Find where the given text appears and provide that cell's center as (X, Y) coordinate. 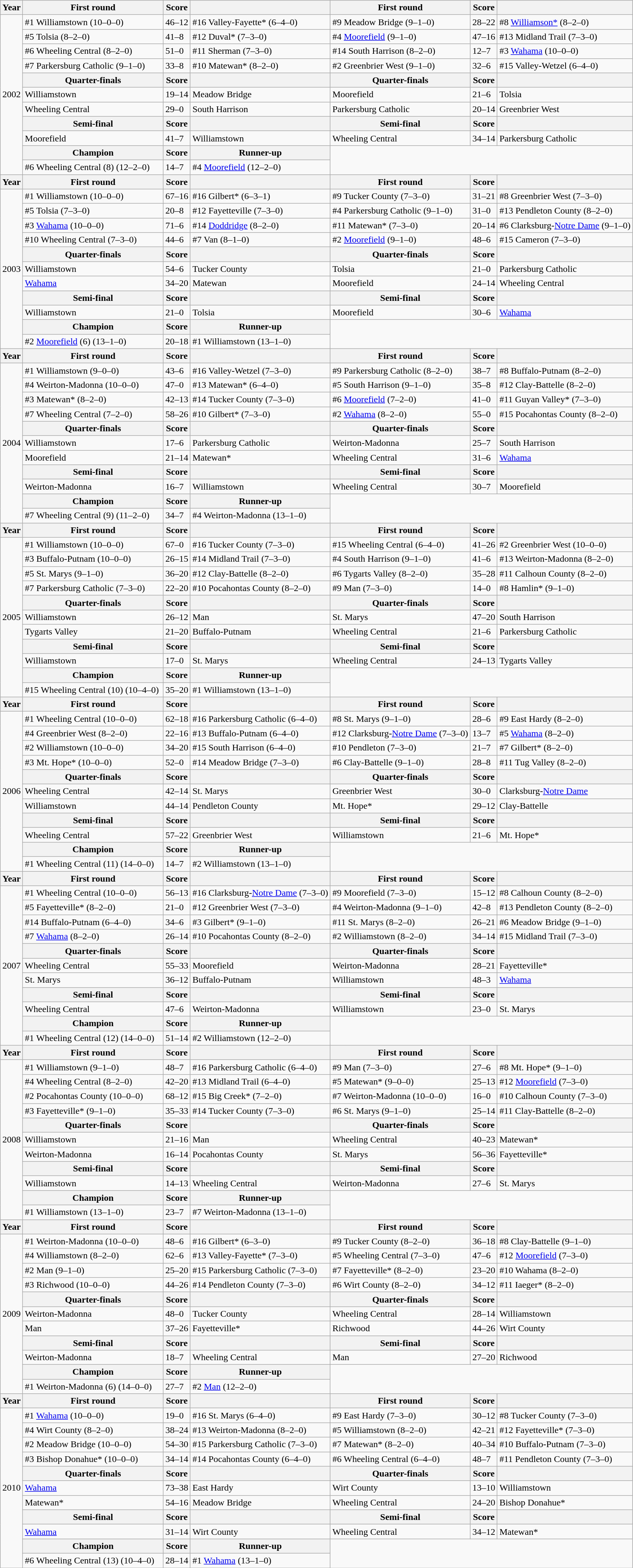
#2 Man (9–1–0) (93, 1270)
26–14 (177, 937)
#11 Tug Valley (8–2–0) (565, 762)
#1 Wahama (13–1–0) (260, 1560)
#15 Valley-Wetzel (6–4–0) (565, 66)
#4 Moorefield (9–1–0) (400, 37)
23–7 (177, 1212)
Clay-Battelle (565, 806)
36–12 (177, 980)
13–10 (484, 1488)
62–6 (177, 1256)
#14 Pocahontas County (6–4–0) (260, 1459)
55–33 (177, 966)
#9 Tucker County (8–2–0) (400, 1241)
#11 Matewan* (7–3–0) (400, 225)
#16 Tucker County (7–3–0) (260, 545)
#8 Tucker County (7–3–0) (565, 1415)
#12 Clarksburg-Notre Dame (7–3–0) (400, 733)
42–8 (484, 908)
#1 Wahama (10–0–0) (93, 1415)
#4 South Harrison (9–1–0) (400, 559)
15–12 (484, 893)
2008 (11, 1139)
#2 Moorefield (6) (13–1–0) (93, 341)
40–34 (484, 1444)
#9 Tucker County (7–3–0) (400, 196)
#4 Weirton-Madonna (10–0–0) (93, 385)
#5 Tolsia (7–3–0) (93, 211)
25–7 (484, 443)
26–21 (484, 922)
16–14 (177, 1154)
#7 Parkersburg Catholic (7–3–0) (93, 588)
#16 St. Marys (6–4–0) (260, 1415)
2010 (11, 1488)
32–6 (484, 66)
2007 (11, 966)
#10 Wheeling Central (7–3–0) (93, 240)
#12 Fayetteville (7–3–0) (260, 211)
#8 Buffalo-Putnam (8–2–0) (565, 370)
#5 St. Marys (9–1–0) (93, 574)
#14 Midland Trail (7–3–0) (260, 559)
41–26 (484, 545)
#8 Williamson* (8–2–0) (565, 22)
#4 Parkersburg Catholic (9–1–0) (400, 211)
2002 (11, 95)
22–20 (177, 588)
#12 Fayetteville* (7–3–0) (565, 1430)
#2 Wahama (8–2–0) (400, 414)
47–20 (484, 617)
27–20 (484, 1358)
71–6 (177, 225)
#15 Cameron (7–3–0) (565, 240)
17–6 (177, 443)
#2 Moorefield (9–1–0) (400, 240)
41–8 (177, 37)
#5 Matewan* (9–0–0) (400, 1081)
#9 East Hardy (7–3–0) (400, 1415)
30–0 (484, 791)
21–7 (484, 748)
#3 Fayetteville* (9–1–0) (93, 1111)
#8 Calhoun County (8–2–0) (565, 893)
#4 Weirton-Madonna (9–1–0) (400, 908)
#6 Wirt County (8–2–0) (400, 1285)
20–18 (177, 341)
#6 Clay-Battelle (9–1–0) (400, 762)
#6 Meadow Bridge (9–1–0) (565, 922)
21–16 (177, 1140)
54–6 (177, 269)
#15 Big Creek* (7–2–0) (260, 1096)
#7 Wheeling Central (9) (11–2–0) (93, 516)
33–8 (177, 66)
#7 Matewan* (8–2–0) (400, 1444)
31–21 (484, 196)
#12 Duval* (7–3–0) (260, 37)
73–38 (177, 1488)
38–24 (177, 1430)
30–6 (484, 312)
#5 Tolsia (8–2–0) (93, 37)
#6 Moorefield (7–2–0) (400, 399)
#14 Buffalo-Putnam (6–4–0) (93, 922)
12–7 (484, 51)
25–20 (177, 1270)
#7 Weirton-Madonna (13–1–0) (260, 1212)
#16 Gilbert* (6–3–1) (260, 196)
52–0 (177, 762)
#3 Gilbert* (9–1–0) (260, 922)
23–20 (484, 1270)
#14 Meadow Bridge (7–3–0) (260, 762)
51–14 (177, 1038)
47–16 (484, 37)
#13 Midland Trail (7–3–0) (565, 37)
East Hardy (260, 1488)
#5 Wahama (8–2–0) (565, 733)
34–6 (177, 922)
#1 Wheeling Central (11) (14–0–0) (93, 864)
42–13 (177, 399)
#13 Matewan* (6–4–0) (260, 385)
#9 Parkersburg Catholic (8–2–0) (400, 370)
28–8 (484, 762)
#3 Richwood (10–0–0) (93, 1285)
26–12 (177, 617)
#10 Wahama (8–2–0) (565, 1270)
36–20 (177, 574)
34–7 (177, 516)
#7 Weirton-Madonna (10–0–0) (400, 1096)
42–20 (177, 1081)
42–14 (177, 791)
25–13 (484, 1081)
38–7 (484, 370)
14–13 (177, 1183)
24–13 (484, 661)
#10 Buffalo-Putnam (7–3–0) (565, 1444)
Matewan (260, 283)
40–23 (484, 1140)
31–14 (177, 1531)
#15 Wheeling Central (10) (10–4–0) (93, 690)
24–14 (484, 283)
22–16 (177, 733)
21–14 (177, 458)
41–6 (484, 559)
41–7 (177, 138)
#9 East Hardy (8–2–0) (565, 719)
56–13 (177, 893)
#7 Parkersburg Catholic (9–1–0) (93, 66)
#8 St. Marys (9–1–0) (400, 719)
16–7 (177, 487)
#11 Clay-Battelle (8–2–0) (565, 1111)
44–6 (177, 240)
14–0 (484, 588)
#6 St. Marys (9–1–0) (400, 1111)
#1 Wheeling Central (12) (14–0–0) (93, 1038)
#15 Pocahontas County (8–2–0) (565, 414)
#5 Wheeling Central (7–3–0) (400, 1256)
30–7 (484, 487)
#11 Calhoun County (8–2–0) (565, 574)
#2 Pocahontas County (10–0–0) (93, 1096)
#4 Greenbrier West (8–2–0) (93, 733)
28–21 (484, 966)
#1 Williamstown (9–0–0) (93, 370)
67–0 (177, 545)
#10 Pendleton (7–3–0) (400, 748)
#6 Wheeling Central (13) (10–4–0) (93, 1560)
#4 Williamstown (8–2–0) (93, 1256)
#16 Clarksburg-Notre Dame (7–3–0) (260, 893)
#14 South Harrison (8–2–0) (400, 51)
29–0 (177, 109)
#6 Wheeling Central (6–4–0) (400, 1459)
#10 Gilbert* (7–3–0) (260, 414)
#6 Wheeling Central (8) (12–2–0) (93, 167)
#2 Williamstown (8–2–0) (400, 937)
#5 Fayetteville* (8–2–0) (93, 908)
#7 Van (8–1–0) (260, 240)
#2 Williamstown (12–2–0) (260, 1038)
43–6 (177, 370)
2004 (11, 443)
#5 South Harrison (9–1–0) (400, 385)
35–20 (177, 690)
19–14 (177, 95)
#11 St. Marys (8–2–0) (400, 922)
68–12 (177, 1096)
23–0 (484, 1009)
2003 (11, 269)
#9 Meadow Bridge (9–1–0) (400, 22)
#6 Wheeling Central (8–2–0) (93, 51)
54–16 (177, 1502)
36–18 (484, 1241)
16–0 (484, 1096)
26–15 (177, 559)
#16 Gilbert* (6–3–0) (260, 1241)
#2 Williamstown (13–1–0) (260, 864)
35–33 (177, 1111)
#2 Meadow Bridge (10–0–0) (93, 1444)
20–8 (177, 211)
#8 Clay-Battelle (9–1–0) (565, 1241)
#1 Weirton-Madonna (10–0–0) (93, 1241)
#2 Man (12–2–0) (260, 1386)
13–7 (484, 733)
Clarksburg-Notre Dame (565, 791)
#14 Pendleton County (7–3–0) (260, 1285)
#6 Clarksburg-Notre Dame (9–1–0) (565, 225)
31–0 (484, 211)
#5 Williamstown (8–2–0) (400, 1430)
37–26 (177, 1328)
31–6 (484, 458)
#16 Valley-Wetzel (7–3–0) (260, 370)
42–21 (484, 1430)
#7 Gilbert* (8–2–0) (565, 748)
#9 Moorefield (7–3–0) (400, 893)
57–22 (177, 835)
#2 Greenbrier West (10–0–0) (565, 545)
55–0 (484, 414)
62–18 (177, 719)
#4 Weirton-Madonna (13–1–0) (260, 516)
29–12 (484, 806)
2006 (11, 792)
35–8 (484, 385)
Pendleton County (260, 806)
58–26 (177, 414)
#11 Guyan Valley* (7–3–0) (565, 399)
#15 Wheeling Central (6–4–0) (400, 545)
17–0 (177, 661)
#3 Bishop Donahue* (10–0–0) (93, 1459)
67–16 (177, 196)
#13 Valley-Fayette* (7–3–0) (260, 1256)
54–30 (177, 1444)
19–0 (177, 1415)
48–3 (484, 980)
#2 Greenbrier West (9–1–0) (400, 66)
#11 Sherman (7–3–0) (260, 51)
18–7 (177, 1358)
Bishop Donahue* (565, 1502)
48–0 (177, 1314)
24–20 (484, 1502)
27–7 (177, 1386)
#7 Wheeling Central (7–2–0) (93, 414)
#11 Iaeger* (8–2–0) (565, 1285)
#8 Hamlin* (9–1–0) (565, 588)
41–0 (484, 399)
2009 (11, 1314)
#1 Williamstown (9–1–0) (93, 1067)
35–28 (484, 574)
#13 Buffalo-Putnam (6–4–0) (260, 733)
#8 Mt. Hope* (9–1–0) (565, 1067)
21–20 (177, 631)
#16 Valley-Fayette* (6–4–0) (260, 22)
#15 South Harrison (6–4–0) (260, 748)
28–6 (484, 719)
#7 Wahama (8–2–0) (93, 937)
#6 Tygarts Valley (8–2–0) (400, 574)
30–12 (484, 1415)
#10 Matewan* (8–2–0) (260, 66)
Pocahontas County (260, 1154)
46–12 (177, 22)
28–22 (484, 22)
#15 Midland Trail (7–3–0) (565, 937)
47–0 (177, 385)
#2 Williamstown (10–0–0) (93, 748)
#4 Wirt County (8–2–0) (93, 1430)
2005 (11, 617)
25–14 (484, 1111)
#10 Calhoun County (7–3–0) (565, 1096)
44–14 (177, 806)
#3 Mt. Hope* (10–0–0) (93, 762)
#3 Matewan* (8–2–0) (93, 399)
#3 Buffalo-Putnam (10–0–0) (93, 559)
#1 Weirton-Madonna (6) (14–0–0) (93, 1386)
#13 Midland Trail (6–4–0) (260, 1081)
51–0 (177, 51)
#14 Doddridge (8–2–0) (260, 225)
#4 Moorefield (12–2–0) (260, 167)
#8 Greenbrier West (7–3–0) (565, 196)
56–36 (484, 1154)
#4 Wheeling Central (8–2–0) (93, 1081)
#12 Greenbrier West (7–3–0) (260, 908)
#7 Fayetteville* (8–2–0) (400, 1270)
#11 Pendleton County (7–3–0) (565, 1459)
